Determine the (X, Y) coordinate at the center of the cell enclosing the given text.  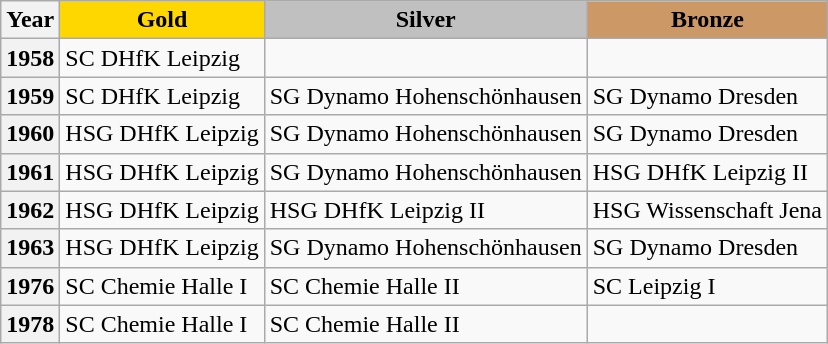
1958 (30, 58)
1963 (30, 248)
1978 (30, 324)
1959 (30, 96)
Bronze (707, 20)
HSG Wissenschaft Jena (707, 210)
1961 (30, 172)
1960 (30, 134)
Year (30, 20)
1976 (30, 286)
SC Leipzig I (707, 286)
1962 (30, 210)
Silver (426, 20)
Gold (162, 20)
